Extract the (X, Y) coordinate from the center of the cell holding the provided text.  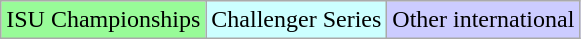
Other international (484, 20)
Challenger Series (296, 20)
ISU Championships (104, 20)
